Scan for the cell matching the given text and deliver its (x, y) coordinate at center. 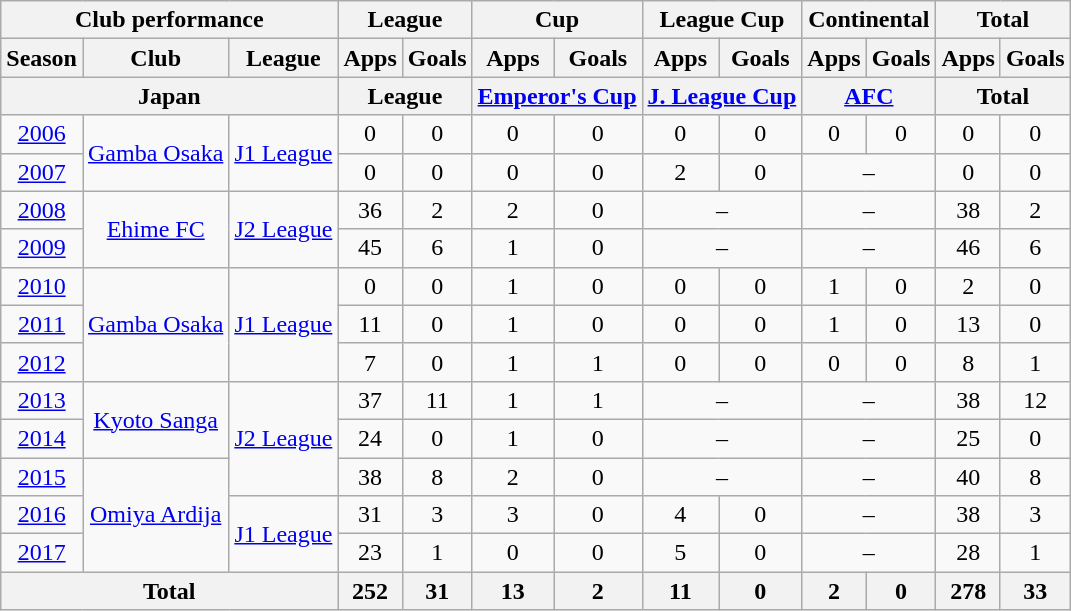
28 (968, 553)
Club performance (170, 20)
12 (1035, 400)
J. League Cup (722, 96)
2012 (42, 362)
2007 (42, 172)
AFC (869, 96)
Kyoto Sanga (155, 419)
36 (370, 210)
2017 (42, 553)
2016 (42, 515)
Ehime FC (155, 229)
5 (680, 553)
46 (968, 248)
2013 (42, 400)
2015 (42, 477)
Season (42, 58)
24 (370, 438)
278 (968, 591)
League Cup (722, 20)
23 (370, 553)
252 (370, 591)
40 (968, 477)
25 (968, 438)
2009 (42, 248)
2014 (42, 438)
Cup (557, 20)
4 (680, 515)
Omiya Ardija (155, 515)
2006 (42, 134)
45 (370, 248)
2010 (42, 286)
Emperor's Cup (557, 96)
Japan (170, 96)
37 (370, 400)
2008 (42, 210)
Continental (869, 20)
7 (370, 362)
33 (1035, 591)
Club (155, 58)
2011 (42, 324)
